Identify which cell holds the provided text, then report its (X, Y) central coordinate. 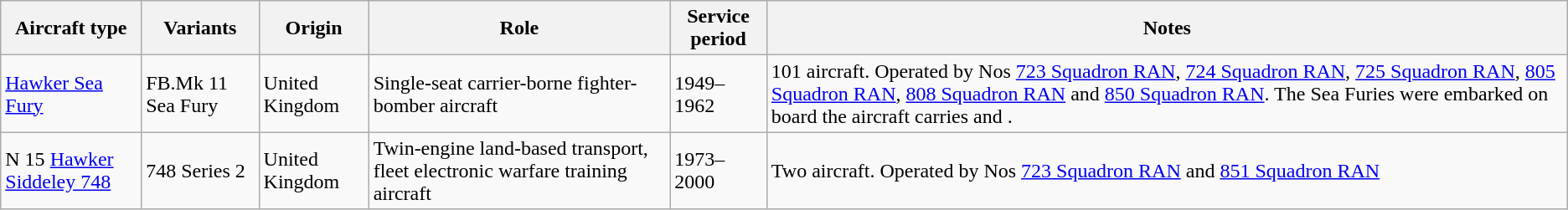
FB.Mk 11 Sea Fury (200, 94)
Twin-engine land-based transport, fleet electronic warfare training aircraft (519, 171)
748 Series 2 (200, 171)
Variants (200, 28)
N 15 Hawker Siddeley 748 (71, 171)
1973–2000 (719, 171)
Role (519, 28)
Origin (313, 28)
Hawker Sea Fury (71, 94)
Aircraft type (71, 28)
Single-seat carrier-borne fighter-bomber aircraft (519, 94)
Service period (719, 28)
Notes (1167, 28)
1949–1962 (719, 94)
Two aircraft. Operated by Nos 723 Squadron RAN and 851 Squadron RAN (1167, 171)
